Capture the cell that displays the provided text and extract its [X, Y] central coordinate. 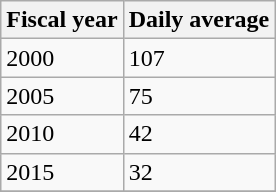
42 [199, 134]
2015 [62, 172]
107 [199, 58]
Fiscal year [62, 20]
32 [199, 172]
2000 [62, 58]
75 [199, 96]
Daily average [199, 20]
2010 [62, 134]
2005 [62, 96]
